Output the [x, y] coordinate of the center of the cell containing the given text.  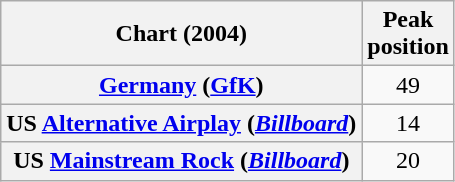
20 [408, 161]
Chart (2004) [182, 34]
US Alternative Airplay (Billboard) [182, 123]
14 [408, 123]
US Mainstream Rock (Billboard) [182, 161]
Germany (GfK) [182, 85]
Peakposition [408, 34]
49 [408, 85]
